Provide the (x, y) coordinate of the cell's center where the given text is located.  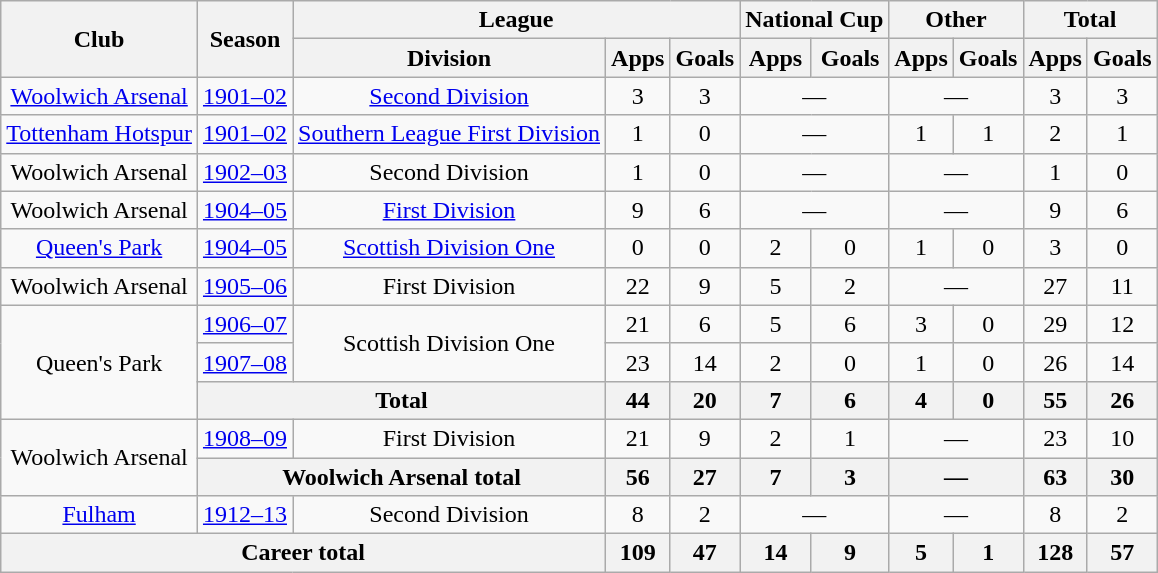
44 (638, 400)
12 (1122, 324)
56 (638, 477)
Fulham (100, 515)
55 (1055, 400)
Club (100, 39)
1908–09 (244, 438)
1912–13 (244, 515)
Tottenham Hotspur (100, 134)
Southern League First Division (448, 134)
Division (448, 58)
1906–07 (244, 324)
63 (1055, 477)
Woolwich Arsenal total (401, 477)
Season (244, 39)
22 (638, 286)
20 (705, 400)
National Cup (814, 20)
29 (1055, 324)
1902–03 (244, 172)
1907–08 (244, 362)
10 (1122, 438)
57 (1122, 553)
League (516, 20)
4 (921, 400)
Other (956, 20)
11 (1122, 286)
47 (705, 553)
1905–06 (244, 286)
128 (1055, 553)
Career total (304, 553)
30 (1122, 477)
109 (638, 553)
